Output the [X, Y] coordinate of the center of the cell containing the given text.  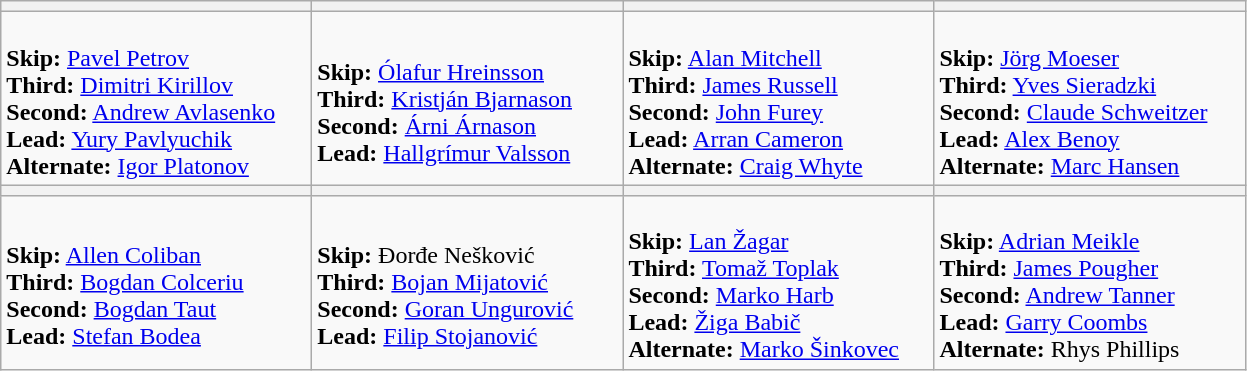
Skip: Alan Mitchell Third: James Russell Second: John Furey Lead: Arran Cameron Alternate: Craig Whyte [778, 98]
Skip: Lan Žagar Third: Tomaž Toplak Second: Marko Harb Lead: Žiga Babič Alternate: Marko Šinkovec [778, 282]
Skip: Pavel Petrov Third: Dimitri Kirillov Second: Andrew Avlasenko Lead: Yury Pavlyuchik Alternate: Igor Platonov [156, 98]
Skip: Adrian Meikle Third: James Pougher Second: Andrew Tanner Lead: Garry Coombs Alternate: Rhys Phillips [1090, 282]
Skip: Đorđe Nešković Third: Bojan Mijatović Second: Goran Ungurović Lead: Filip Stojanović [468, 282]
Skip: Ólafur Hreinsson Third: Kristján Bjarnason Second: Árni Árnason Lead: Hallgrímur Valsson [468, 98]
Skip: Allen Coliban Third: Bogdan Colceriu Second: Bogdan Taut Lead: Stefan Bodea [156, 282]
Skip: Jörg Moeser Third: Yves Sieradzki Second: Claude Schweitzer Lead: Alex Benoy Alternate: Marc Hansen [1090, 98]
